Provide the (x, y) coordinate of the cell's center where the given text is located.  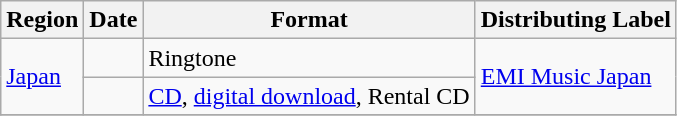
Ringtone (309, 58)
Distributing Label (576, 20)
EMI Music Japan (576, 77)
Region (42, 20)
Japan (42, 77)
CD, digital download, Rental CD (309, 96)
Format (309, 20)
Date (114, 20)
